Return the [X, Y] coordinate for the center point of the cell that contains the specified text.  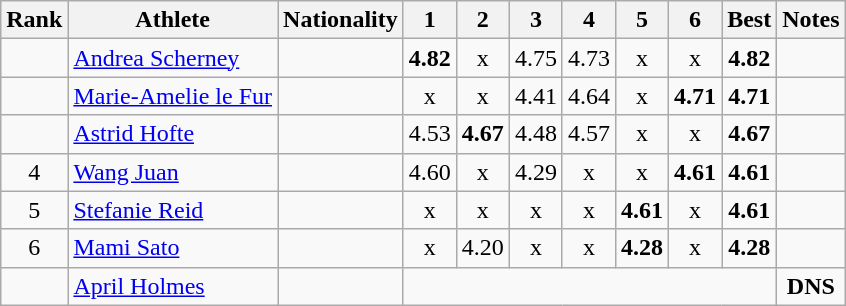
4.29 [536, 172]
4.64 [588, 96]
DNS [811, 286]
Andrea Scherney [173, 58]
Athlete [173, 20]
Notes [811, 20]
Best [750, 20]
4.41 [536, 96]
1 [430, 20]
4.57 [588, 134]
Nationality [341, 20]
Astrid Hofte [173, 134]
Rank [34, 20]
4.73 [588, 58]
Marie-Amelie le Fur [173, 96]
Stefanie Reid [173, 210]
3 [536, 20]
4.60 [430, 172]
2 [482, 20]
4.48 [536, 134]
4.75 [536, 58]
Mami Sato [173, 248]
4.53 [430, 134]
Wang Juan [173, 172]
April Holmes [173, 286]
4.20 [482, 248]
